Scan for the cell matching the given text and deliver its (X, Y) coordinate at center. 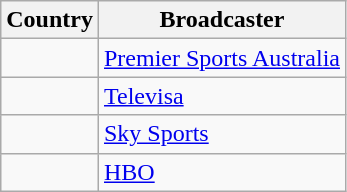
Sky Sports (222, 134)
Broadcaster (222, 20)
Country (50, 20)
Premier Sports Australia (222, 58)
HBO (222, 172)
Televisa (222, 96)
